Provide the (X, Y) coordinate of the cell's center where the given text is located.  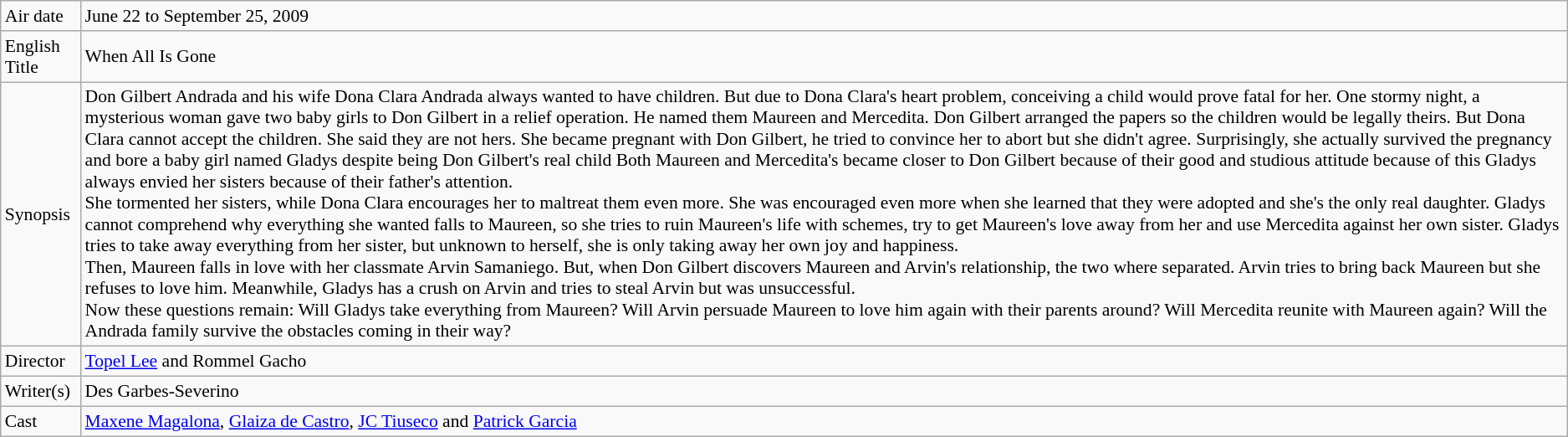
Writer(s) (41, 392)
June 22 to September 25, 2009 (825, 16)
Air date (41, 16)
Director (41, 362)
Maxene Magalona, Glaiza de Castro, JC Tiuseco and Patrick Garcia (825, 421)
Topel Lee and Rommel Gacho (825, 362)
Des Garbes-Severino (825, 392)
When All Is Gone (825, 57)
Cast (41, 421)
Synopsis (41, 214)
English Title (41, 57)
